Determine the [x, y] coordinate at the center of the cell enclosing the given text.  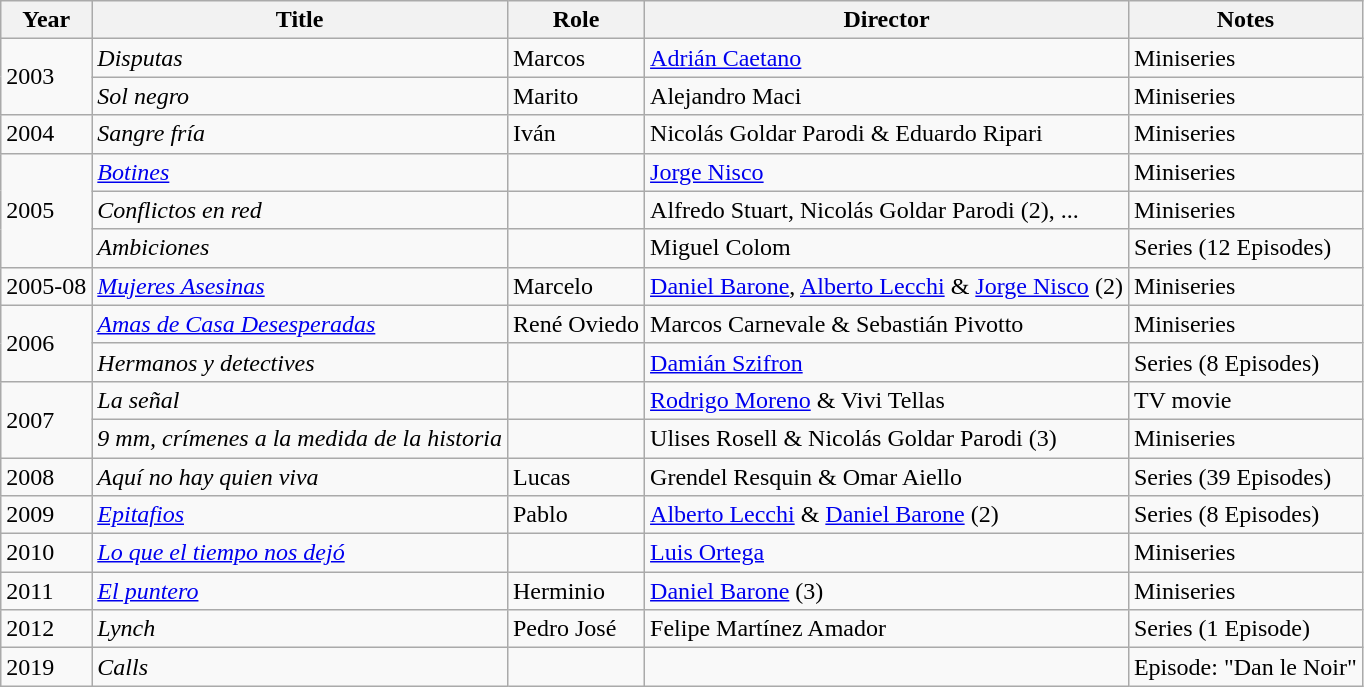
TV movie [1245, 400]
Botines [300, 172]
Calls [300, 667]
Aquí no hay quien viva [300, 477]
Mujeres Asesinas [300, 286]
2004 [46, 134]
2008 [46, 477]
Marcos [576, 58]
Amas de Casa Desesperadas [300, 324]
Nicolás Goldar Parodi & Eduardo Ripari [887, 134]
2003 [46, 77]
Ulises Rosell & Nicolás Goldar Parodi (3) [887, 438]
Pedro José [576, 629]
La señal [300, 400]
2005 [46, 210]
Conflictos en red [300, 210]
Year [46, 20]
Episode: "Dan le Noir" [1245, 667]
René Oviedo [576, 324]
Marcelo [576, 286]
El puntero [300, 591]
Grendel Resquin & Omar Aiello [887, 477]
Disputas [300, 58]
Sangre fría [300, 134]
Role [576, 20]
2009 [46, 515]
Lucas [576, 477]
Ambiciones [300, 248]
2019 [46, 667]
Alejandro Maci [887, 96]
Director [887, 20]
Sol negro [300, 96]
Iván [576, 134]
Lo que el tiempo nos dejó [300, 553]
Series (12 Episodes) [1245, 248]
Alberto Lecchi & Daniel Barone (2) [887, 515]
Title [300, 20]
2007 [46, 419]
Daniel Barone (3) [887, 591]
Damián Szifron [887, 362]
Series (39 Episodes) [1245, 477]
Marcos Carnevale & Sebastián Pivotto [887, 324]
Epitafios [300, 515]
Adrián Caetano [887, 58]
Luis Ortega [887, 553]
Marito [576, 96]
9 mm, crímenes a la medida de la historia [300, 438]
Daniel Barone, Alberto Lecchi & Jorge Nisco (2) [887, 286]
Rodrigo Moreno & Vivi Tellas [887, 400]
Notes [1245, 20]
Hermanos y detectives [300, 362]
2012 [46, 629]
Miguel Colom [887, 248]
2005-08 [46, 286]
Alfredo Stuart, Nicolás Goldar Parodi (2), ... [887, 210]
Pablo [576, 515]
Series (1 Episode) [1245, 629]
Herminio [576, 591]
Lynch [300, 629]
2006 [46, 343]
2011 [46, 591]
Jorge Nisco [887, 172]
2010 [46, 553]
Felipe Martínez Amador [887, 629]
